Provide the (x, y) coordinate of the cell's center where the given text is located.  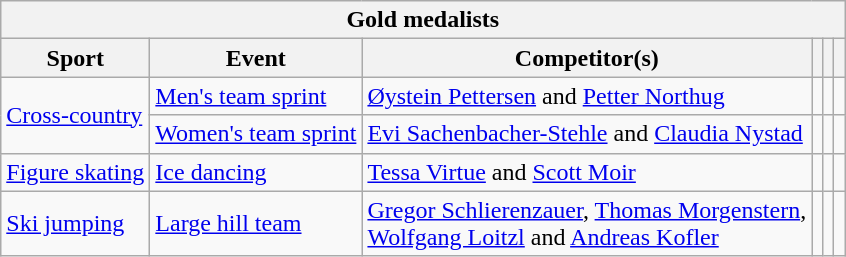
Gregor Schlierenzauer, Thomas Morgenstern, Wolfgang Loitzl and Andreas Kofler (587, 224)
Men's team sprint (256, 96)
Figure skating (76, 172)
Cross-country (76, 115)
Øystein Pettersen and Petter Northug (587, 96)
Large hill team (256, 224)
Gold medalists (423, 20)
Ice dancing (256, 172)
Tessa Virtue and Scott Moir (587, 172)
Evi Sachenbacher-Stehle and Claudia Nystad (587, 134)
Competitor(s) (587, 58)
Women's team sprint (256, 134)
Ski jumping (76, 224)
Sport (76, 58)
Event (256, 58)
